Find where the given text appears and provide that cell's center as (x, y) coordinate. 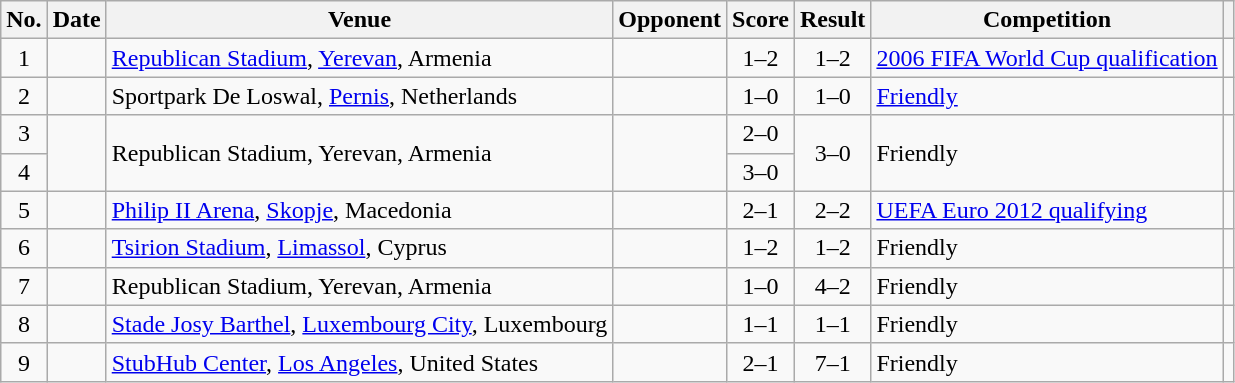
2–2 (832, 210)
2–0 (761, 134)
1 (24, 58)
Result (832, 20)
Sportpark De Loswal, Pernis, Netherlands (360, 96)
Score (761, 20)
2006 FIFA World Cup qualification (1047, 58)
Venue (360, 20)
Stade Josy Barthel, Luxembourg City, Luxembourg (360, 324)
4 (24, 172)
8 (24, 324)
7–1 (832, 362)
Tsirion Stadium, Limassol, Cyprus (360, 248)
UEFA Euro 2012 qualifying (1047, 210)
5 (24, 210)
Opponent (670, 20)
2 (24, 96)
4–2 (832, 286)
Competition (1047, 20)
No. (24, 20)
6 (24, 248)
9 (24, 362)
Date (76, 20)
Philip II Arena, Skopje, Macedonia (360, 210)
7 (24, 286)
3 (24, 134)
StubHub Center, Los Angeles, United States (360, 362)
